Determine the [x, y] coordinate at the center of the cell enclosing the given text.  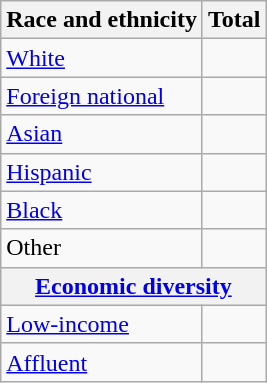
Foreign national [102, 96]
Hispanic [102, 172]
Asian [102, 134]
Race and ethnicity [102, 20]
Low-income [102, 324]
Economic diversity [134, 286]
Other [102, 248]
Black [102, 210]
White [102, 58]
Affluent [102, 362]
Total [234, 20]
